Locate the cell with the specified text and output its [X, Y] center coordinate. 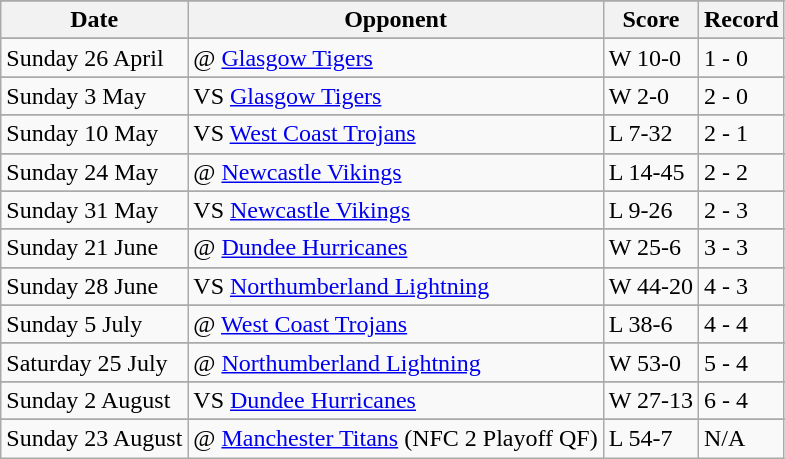
Sunday 23 August [94, 438]
L 9-26 [650, 210]
2 - 2 [742, 172]
@ Manchester Titans (NFC 2 Playoff QF) [396, 438]
@ West Coast Trojans [396, 324]
W 10-0 [650, 58]
L 7-32 [650, 134]
VS West Coast Trojans [396, 134]
L 54-7 [650, 438]
1 - 0 [742, 58]
5 - 4 [742, 362]
W 44-20 [650, 286]
Sunday 2 August [94, 400]
Saturday 25 July [94, 362]
Date [94, 20]
Opponent [396, 20]
Sunday 28 June [94, 286]
W 2-0 [650, 96]
W 27-13 [650, 400]
VS Northumberland Lightning [396, 286]
@ Dundee Hurricanes [396, 248]
VS Newcastle Vikings [396, 210]
Sunday 5 July [94, 324]
VS Glasgow Tigers [396, 96]
Sunday 3 May [94, 96]
Sunday 26 April [94, 58]
W 53-0 [650, 362]
L 38-6 [650, 324]
@ Glasgow Tigers [396, 58]
VS Dundee Hurricanes [396, 400]
Record [742, 20]
2 - 3 [742, 210]
Sunday 31 May [94, 210]
2 - 0 [742, 96]
4 - 3 [742, 286]
Sunday 21 June [94, 248]
Score [650, 20]
6 - 4 [742, 400]
Sunday 24 May [94, 172]
@ Northumberland Lightning [396, 362]
@ Newcastle Vikings [396, 172]
N/A [742, 438]
Sunday 10 May [94, 134]
4 - 4 [742, 324]
W 25-6 [650, 248]
2 - 1 [742, 134]
L 14-45 [650, 172]
3 - 3 [742, 248]
